Find where the given text appears and provide that cell's center as (x, y) coordinate. 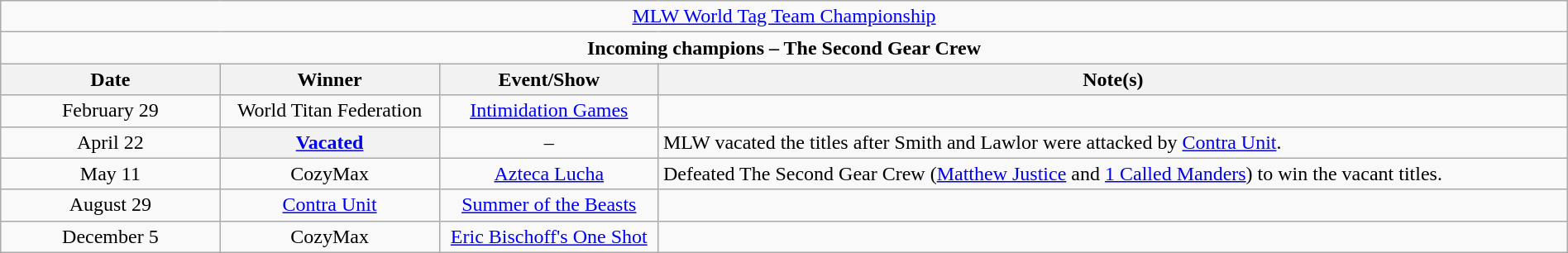
Incoming champions – The Second Gear Crew (784, 48)
MLW vacated the titles after Smith and Lawlor were attacked by Contra Unit. (1113, 142)
Intimidation Games (549, 111)
Contra Unit (329, 205)
December 5 (111, 236)
May 11 (111, 174)
Defeated The Second Gear Crew (Matthew Justice and 1 Called Manders) to win the vacant titles. (1113, 174)
February 29 (111, 111)
World Titan Federation (329, 111)
Azteca Lucha (549, 174)
Winner (329, 79)
Event/Show (549, 79)
April 22 (111, 142)
MLW World Tag Team Championship (784, 17)
– (549, 142)
Vacated (329, 142)
Date (111, 79)
Note(s) (1113, 79)
Eric Bischoff's One Shot (549, 236)
Summer of the Beasts (549, 205)
August 29 (111, 205)
